Return [x, y] of the center of cell containing provided text 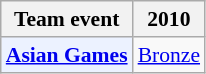
Asian Games [67, 55]
Team event [67, 19]
Bronze [169, 55]
2010 [169, 19]
